Find where the given text appears and provide that cell's center as (X, Y) coordinate. 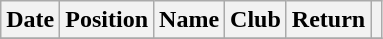
Name (190, 20)
Date (30, 20)
Club (256, 20)
Return (328, 20)
Position (107, 20)
